Find where the given text appears and provide that cell's center as [x, y] coordinate. 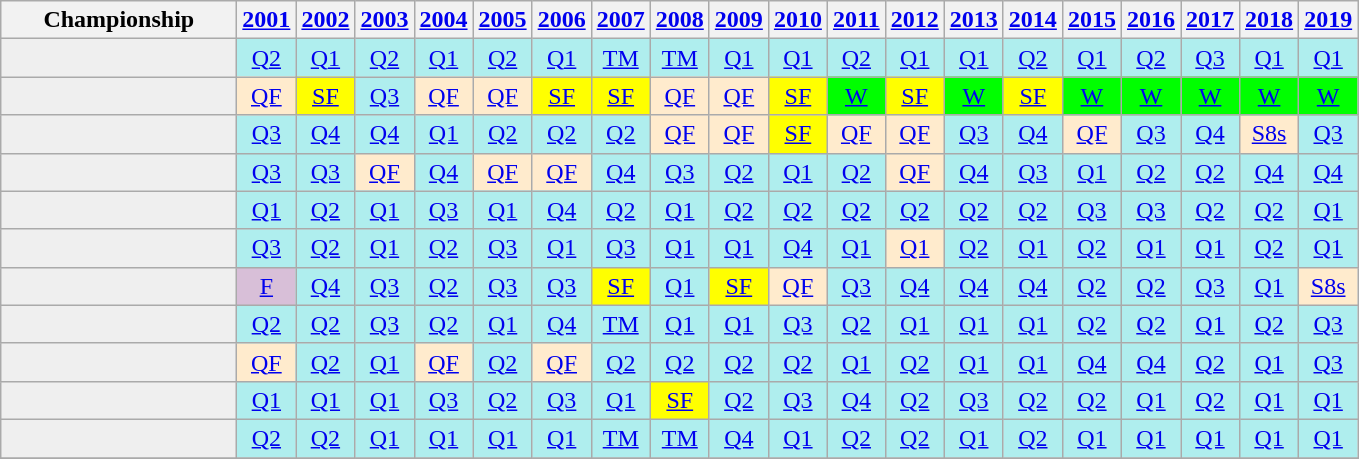
2018 [1270, 20]
F [266, 286]
2004 [444, 20]
2002 [326, 20]
2012 [914, 20]
2009 [738, 20]
2006 [562, 20]
2010 [798, 20]
2001 [266, 20]
2005 [502, 20]
2013 [974, 20]
2016 [1150, 20]
2015 [1092, 20]
2007 [620, 20]
2017 [1210, 20]
2008 [680, 20]
2003 [384, 20]
2014 [1032, 20]
2011 [856, 20]
2019 [1328, 20]
Championship [119, 20]
